Detect which cell encompasses the target text, then output its [x, y] center coordinate. 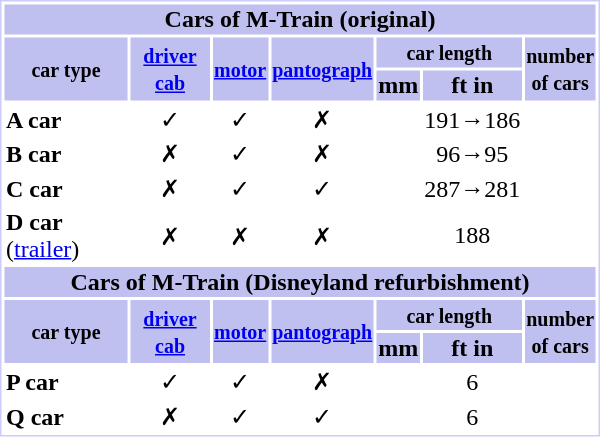
B car [66, 154]
Cars of M-Train (Disneyland refurbishment) [300, 282]
P car [66, 382]
A car [66, 120]
96→95 [472, 154]
C car [66, 188]
188 [472, 236]
D car (trailer) [66, 236]
191→186 [472, 120]
Cars of M-Train (original) [300, 19]
Q car [66, 416]
287→281 [472, 188]
